Locate the cell with the specified text and output its [x, y] center coordinate. 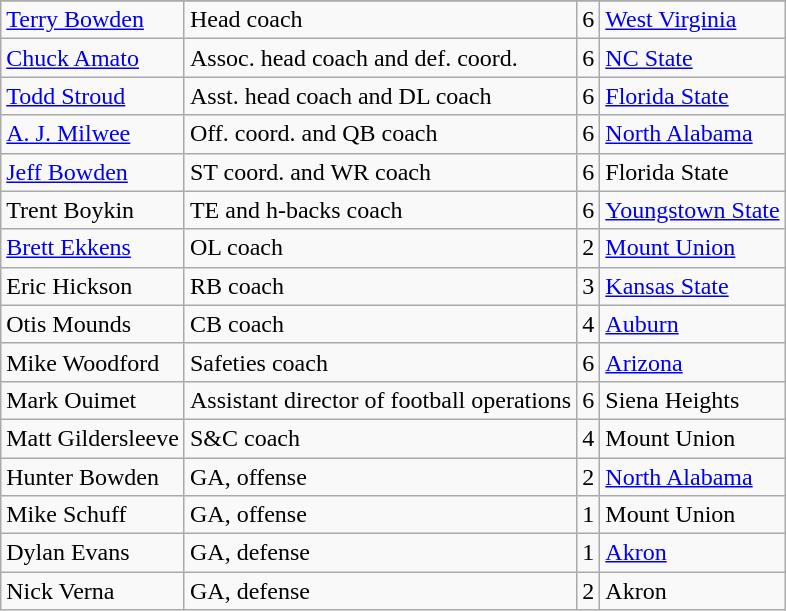
Mike Schuff [93, 515]
Todd Stroud [93, 96]
Terry Bowden [93, 20]
Auburn [692, 324]
Dylan Evans [93, 553]
NC State [692, 58]
West Virginia [692, 20]
Head coach [380, 20]
ST coord. and WR coach [380, 172]
Arizona [692, 362]
Eric Hickson [93, 286]
Kansas State [692, 286]
Siena Heights [692, 400]
OL coach [380, 248]
Mark Ouimet [93, 400]
TE and h-backs coach [380, 210]
Assistant director of football operations [380, 400]
Mike Woodford [93, 362]
Hunter Bowden [93, 477]
Brett Ekkens [93, 248]
CB coach [380, 324]
Trent Boykin [93, 210]
Asst. head coach and DL coach [380, 96]
Nick Verna [93, 591]
Assoc. head coach and def. coord. [380, 58]
A. J. Milwee [93, 134]
Chuck Amato [93, 58]
Matt Gildersleeve [93, 438]
RB coach [380, 286]
Otis Mounds [93, 324]
Jeff Bowden [93, 172]
S&C coach [380, 438]
3 [588, 286]
Youngstown State [692, 210]
Off. coord. and QB coach [380, 134]
Safeties coach [380, 362]
